Find where the given text appears and provide that cell's center as [X, Y] coordinate. 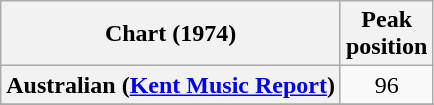
96 [386, 85]
Peakposition [386, 34]
Chart (1974) [171, 34]
Australian (Kent Music Report) [171, 85]
